Detect which cell encompasses the target text, then output its (x, y) center coordinate. 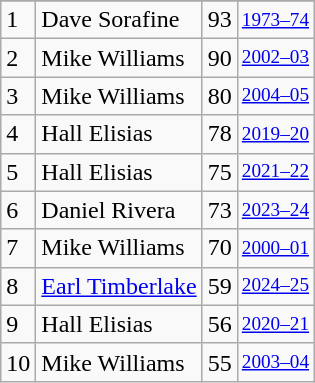
3 (18, 96)
2019–20 (275, 134)
59 (220, 286)
2023–24 (275, 210)
2 (18, 58)
78 (220, 134)
2024–25 (275, 286)
80 (220, 96)
90 (220, 58)
9 (18, 324)
Daniel Rivera (119, 210)
6 (18, 210)
93 (220, 20)
7 (18, 248)
10 (18, 362)
1973–74 (275, 20)
8 (18, 286)
2003–04 (275, 362)
75 (220, 172)
2002–03 (275, 58)
56 (220, 324)
73 (220, 210)
2021–22 (275, 172)
1 (18, 20)
55 (220, 362)
2004–05 (275, 96)
2000–01 (275, 248)
5 (18, 172)
4 (18, 134)
70 (220, 248)
Earl Timberlake (119, 286)
2020–21 (275, 324)
Dave Sorafine (119, 20)
